Capture the cell that displays the provided text and extract its [x, y] central coordinate. 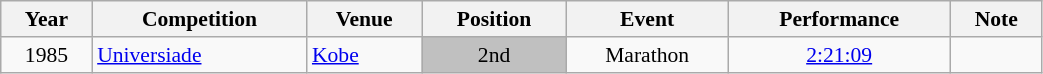
Competition [200, 19]
Note [996, 19]
2:21:09 [840, 55]
Performance [840, 19]
Universiade [200, 55]
Event [646, 19]
2nd [494, 55]
Year [46, 19]
Marathon [646, 55]
Position [494, 19]
Kobe [364, 55]
Venue [364, 19]
1985 [46, 55]
